Capture the cell that displays the provided text and extract its (X, Y) central coordinate. 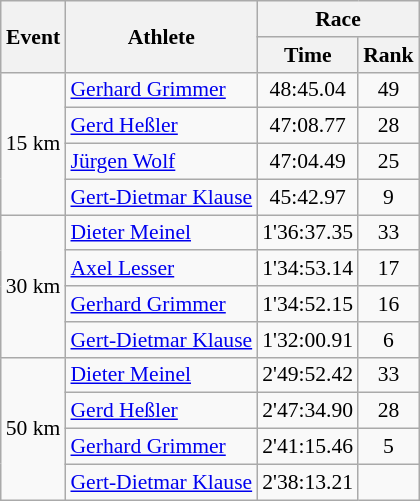
45:42.97 (308, 197)
15 km (34, 143)
17 (388, 269)
Event (34, 36)
Athlete (161, 36)
Race (338, 19)
16 (388, 304)
2'49:52.42 (308, 375)
47:08.77 (308, 126)
1'34:53.14 (308, 269)
9 (388, 197)
50 km (34, 428)
49 (388, 90)
2'41:15.46 (308, 447)
6 (388, 340)
Axel Lesser (161, 269)
47:04.49 (308, 162)
Rank (388, 55)
Jürgen Wolf (161, 162)
30 km (34, 286)
2'47:34.90 (308, 411)
25 (388, 162)
1'36:37.35 (308, 233)
48:45.04 (308, 90)
1'34:52.15 (308, 304)
1'32:00.91 (308, 340)
5 (388, 447)
Time (308, 55)
2'38:13.21 (308, 482)
